Search for the cell housing the specified text and yield its [x, y] center coordinate. 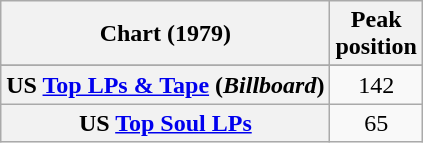
US Top LPs & Tape (Billboard) [166, 85]
142 [376, 85]
US Top Soul LPs [166, 123]
Chart (1979) [166, 34]
65 [376, 123]
Peakposition [376, 34]
